Determine the (x, y) coordinate at the center of the cell enclosing the given text.  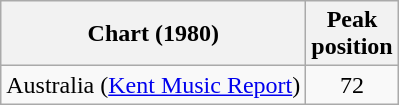
Peakposition (352, 34)
Australia (Kent Music Report) (154, 85)
72 (352, 85)
Chart (1980) (154, 34)
